Search for the cell housing the specified text and yield its (x, y) center coordinate. 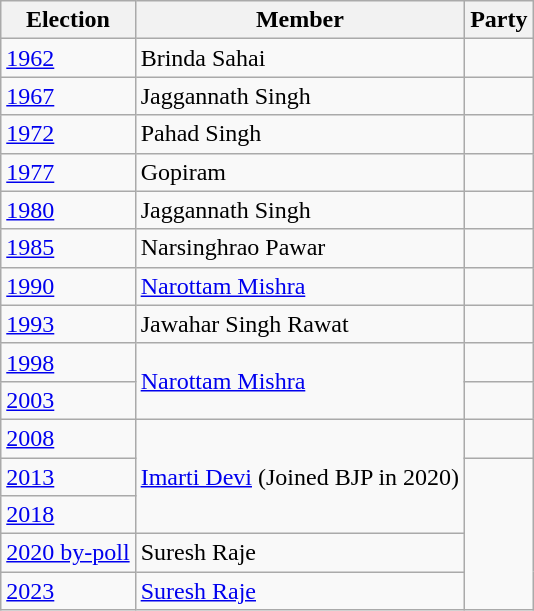
1977 (68, 172)
Member (300, 20)
Jawahar Singh Rawat (300, 324)
2008 (68, 438)
1993 (68, 324)
1985 (68, 248)
2023 (68, 591)
1998 (68, 362)
Narsinghrao Pawar (300, 248)
Party (499, 20)
1962 (68, 58)
2013 (68, 477)
Election (68, 20)
2018 (68, 515)
2003 (68, 400)
Gopiram (300, 172)
2020 by-poll (68, 553)
1980 (68, 210)
Brinda Sahai (300, 58)
1990 (68, 286)
Pahad Singh (300, 134)
Imarti Devi (Joined BJP in 2020) (300, 476)
1972 (68, 134)
1967 (68, 96)
